For the text-containing cell, return its midpoint in [X, Y] coordinate format. 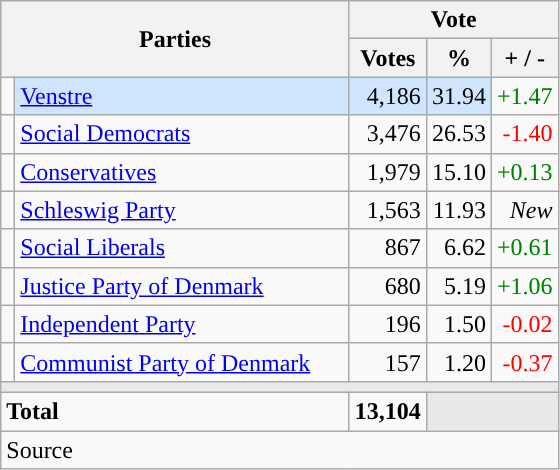
Votes [388, 58]
4,186 [388, 96]
1,979 [388, 172]
Vote [454, 20]
Justice Party of Denmark [182, 286]
5.19 [458, 286]
Independent Party [182, 324]
6.62 [458, 248]
3,476 [388, 134]
680 [388, 286]
Conservatives [182, 172]
New [524, 210]
+ / - [524, 58]
Communist Party of Denmark [182, 362]
1.20 [458, 362]
1.50 [458, 324]
-0.02 [524, 324]
1,563 [388, 210]
-0.37 [524, 362]
Total [176, 411]
196 [388, 324]
+1.06 [524, 286]
-1.40 [524, 134]
+1.47 [524, 96]
31.94 [458, 96]
Social Democrats [182, 134]
Source [280, 449]
157 [388, 362]
Schleswig Party [182, 210]
13,104 [388, 411]
Social Liberals [182, 248]
% [458, 58]
+0.61 [524, 248]
Venstre [182, 96]
+0.13 [524, 172]
867 [388, 248]
Parties [176, 39]
11.93 [458, 210]
26.53 [458, 134]
15.10 [458, 172]
